Locate the cell with the specified text and output its (X, Y) center coordinate. 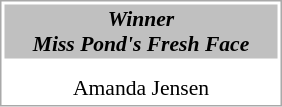
Amanda Jensen (140, 88)
WinnerMiss Pond's Fresh Face (140, 31)
